Identify which cell holds the provided text, then report its [X, Y] central coordinate. 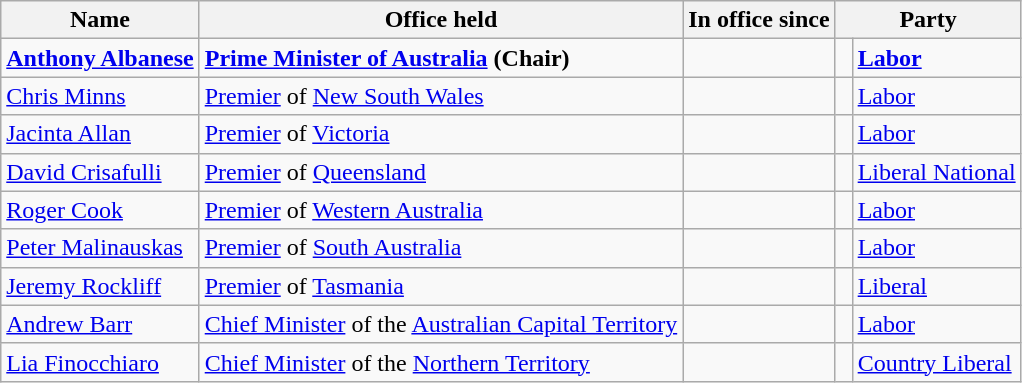
Lia Finocchiaro [100, 362]
Liberal National [936, 172]
Premier of South Australia [441, 248]
Party [928, 20]
Peter Malinauskas [100, 248]
Premier of Queensland [441, 172]
Andrew Barr [100, 324]
Name [100, 20]
Country Liberal [936, 362]
Jeremy Rockliff [100, 286]
Premier of Tasmania [441, 286]
Chris Minns [100, 96]
David Crisafulli [100, 172]
Chief Minister of the Australian Capital Territory [441, 324]
Roger Cook [100, 210]
Premier of Victoria [441, 134]
Premier of New South Wales [441, 96]
Chief Minister of the Northern Territory [441, 362]
Liberal [936, 286]
Anthony Albanese [100, 58]
Office held [441, 20]
In office since [759, 20]
Premier of Western Australia [441, 210]
Prime Minister of Australia (Chair) [441, 58]
Jacinta Allan [100, 134]
